Detect which cell encompasses the target text, then output its (X, Y) center coordinate. 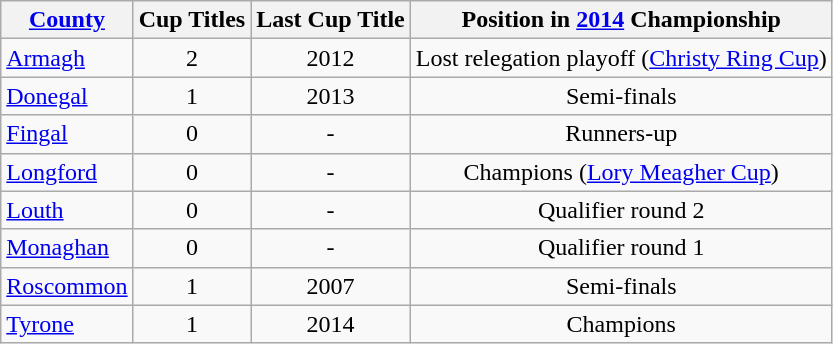
Lost relegation playoff (Christy Ring Cup) (621, 58)
Runners-up (621, 134)
2012 (331, 58)
Tyrone (67, 324)
Donegal (67, 96)
2007 (331, 286)
Fingal (67, 134)
Louth (67, 210)
2014 (331, 324)
Position in 2014 Championship (621, 20)
Champions (621, 324)
Monaghan (67, 248)
Cup Titles (192, 20)
2 (192, 58)
2013 (331, 96)
Last Cup Title (331, 20)
Roscommon (67, 286)
Qualifier round 2 (621, 210)
Longford (67, 172)
County (67, 20)
Armagh (67, 58)
Champions (Lory Meagher Cup) (621, 172)
Qualifier round 1 (621, 248)
